Scan for the cell matching the given text and deliver its [x, y] coordinate at center. 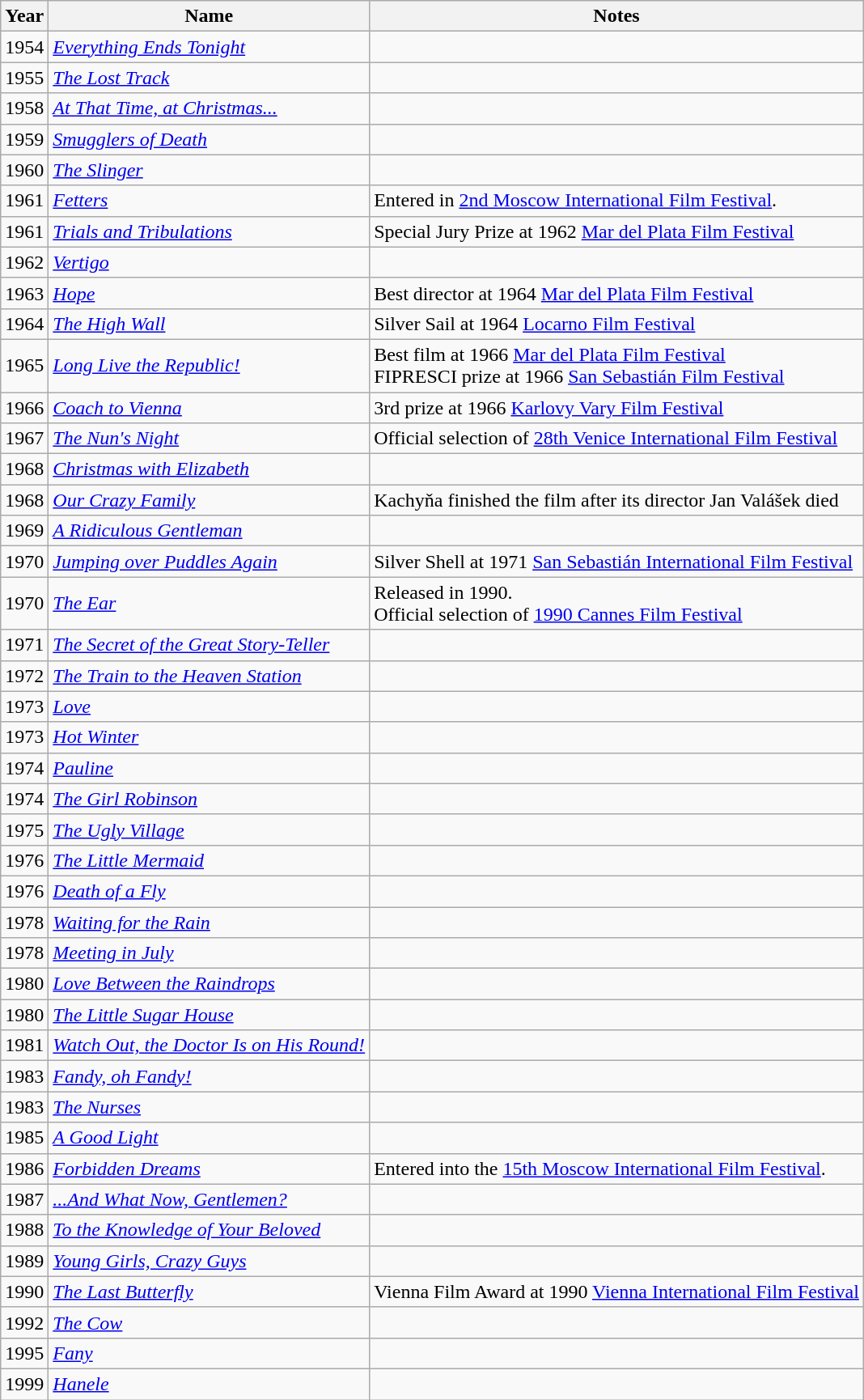
A Good Light [209, 1138]
The Little Mermaid [209, 860]
The Secret of the Great Story-Teller [209, 645]
The Train to the Heaven Station [209, 676]
1995 [24, 1353]
1999 [24, 1384]
To the Knowledge of Your Beloved [209, 1230]
Released in 1990.Official selection of 1990 Cannes Film Festival [616, 604]
1985 [24, 1138]
Entered in 2nd Moscow International Film Festival. [616, 201]
The Nun's Night [209, 439]
Hanele [209, 1384]
A Ridiculous Gentleman [209, 531]
Fandy, oh Fandy! [209, 1076]
The Cow [209, 1322]
Kachyňa finished the film after its director Jan Valášek died [616, 500]
1960 [24, 170]
The Lost Track [209, 78]
1969 [24, 531]
Watch Out, the Doctor Is on His Round! [209, 1046]
1965 [24, 366]
Vienna Film Award at 1990 Vienna International Film Festival [616, 1292]
1958 [24, 108]
1992 [24, 1322]
Special Jury Prize at 1962 Mar del Plata Film Festival [616, 231]
Hope [209, 293]
The Ear [209, 604]
Meeting in July [209, 953]
Death of a Fly [209, 891]
Christmas with Elizabeth [209, 469]
1967 [24, 439]
The Ugly Village [209, 829]
Notes [616, 16]
The Little Sugar House [209, 1015]
1966 [24, 407]
1989 [24, 1261]
1975 [24, 829]
1971 [24, 645]
The Nurses [209, 1107]
Vertigo [209, 262]
1959 [24, 139]
Our Crazy Family [209, 500]
The Girl Robinson [209, 799]
Best film at 1966 Mar del Plata Film FestivalFIPRESCI prize at 1966 San Sebastián Film Festival [616, 366]
3rd prize at 1966 Karlovy Vary Film Festival [616, 407]
Love [209, 706]
Fany [209, 1353]
Young Girls, Crazy Guys [209, 1261]
1954 [24, 47]
1964 [24, 324]
Forbidden Dreams [209, 1169]
Fetters [209, 201]
Entered into the 15th Moscow International Film Festival. [616, 1169]
Year [24, 16]
The Last Butterfly [209, 1292]
The Slinger [209, 170]
Jumping over Puddles Again [209, 562]
Hot Winter [209, 737]
Name [209, 16]
1962 [24, 262]
1987 [24, 1199]
Long Live the Republic! [209, 366]
Everything Ends Tonight [209, 47]
1981 [24, 1046]
Waiting for the Rain [209, 922]
At That Time, at Christmas... [209, 108]
Official selection of 28th Venice International Film Festival [616, 439]
1963 [24, 293]
...And What Now, Gentlemen? [209, 1199]
Silver Shell at 1971 San Sebastián International Film Festival [616, 562]
Love Between the Raindrops [209, 984]
1955 [24, 78]
Pauline [209, 768]
1988 [24, 1230]
Trials and Tribulations [209, 231]
Smugglers of Death [209, 139]
The High Wall [209, 324]
1986 [24, 1169]
1972 [24, 676]
Coach to Vienna [209, 407]
1990 [24, 1292]
Silver Sail at 1964 Locarno Film Festival [616, 324]
Best director at 1964 Mar del Plata Film Festival [616, 293]
